Scan for the cell matching the given text and deliver its [x, y] coordinate at center. 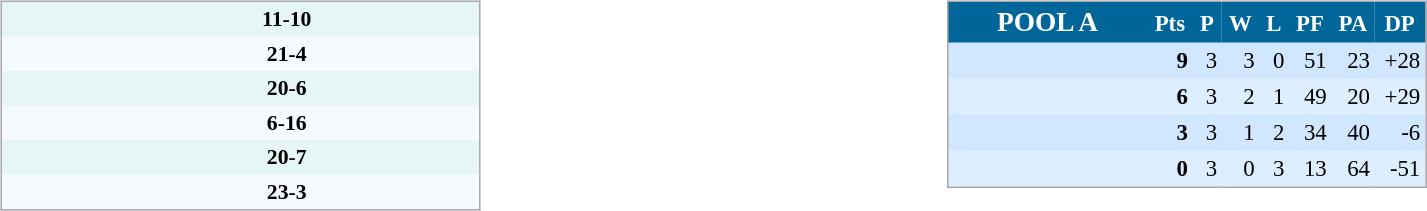
+28 [1400, 60]
40 [1352, 132]
PF [1310, 22]
POOL A [1047, 22]
13 [1310, 168]
PA [1352, 22]
20 [1352, 96]
49 [1310, 96]
34 [1310, 132]
-51 [1400, 168]
23 [1352, 60]
21-4 [286, 53]
51 [1310, 60]
Pts [1170, 22]
6-16 [286, 123]
20-7 [286, 157]
20-6 [286, 88]
+29 [1400, 96]
DP [1400, 22]
64 [1352, 168]
L [1274, 22]
23-3 [286, 192]
W [1240, 22]
9 [1170, 60]
6 [1170, 96]
11-10 [286, 18]
P [1206, 22]
-6 [1400, 132]
